Detect which cell encompasses the target text, then output its [X, Y] center coordinate. 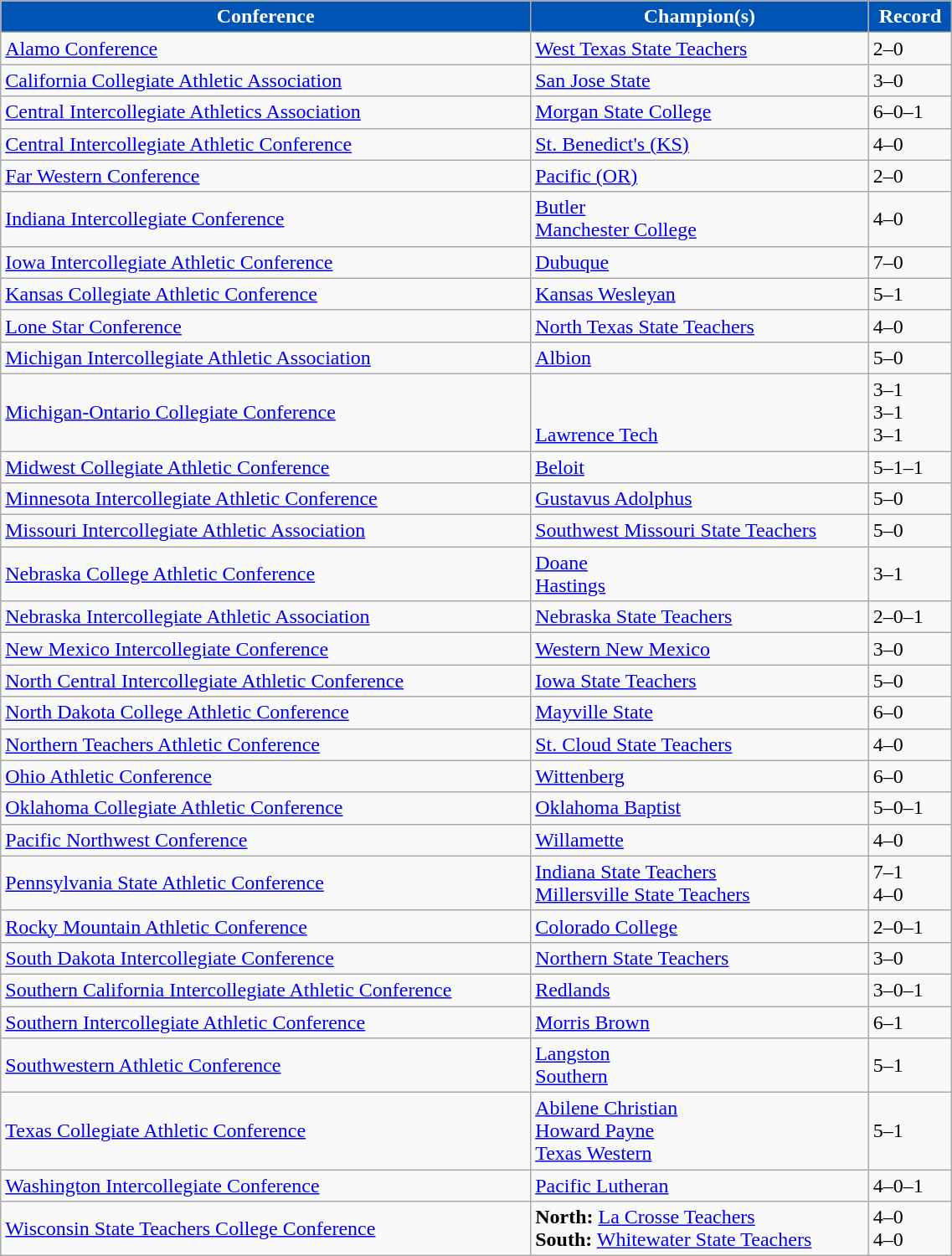
Rocky Mountain Athletic Conference [266, 926]
North Dakota College Athletic Conference [266, 713]
Pennsylvania State Athletic Conference [266, 883]
Ohio Athletic Conference [266, 776]
North Texas State Teachers [700, 326]
Central Intercollegiate Athletic Conference [266, 144]
St. Benedict's (KS) [700, 144]
Southwestern Athletic Conference [266, 1065]
Nebraska College Athletic Conference [266, 574]
Colorado College [700, 926]
3–13–13–1 [910, 412]
Record [910, 17]
4–04–0 [910, 1229]
Morgan State College [700, 112]
South Dakota Intercollegiate Conference [266, 958]
3–1 [910, 574]
Indiana State TeachersMillersville State Teachers [700, 883]
Redlands [700, 990]
West Texas State Teachers [700, 49]
7–0 [910, 262]
Missouri Intercollegiate Athletic Association [266, 531]
Washington Intercollegiate Conference [266, 1186]
Oklahoma Collegiate Athletic Conference [266, 808]
Southern California Intercollegiate Athletic Conference [266, 990]
Beloit [700, 466]
Mayville State [700, 713]
Midwest Collegiate Athletic Conference [266, 466]
Pacific Northwest Conference [266, 840]
Pacific (OR) [700, 176]
Lone Star Conference [266, 326]
4–0–1 [910, 1186]
Champion(s) [700, 17]
New Mexico Intercollegiate Conference [266, 649]
San Jose State [700, 80]
Michigan-Ontario Collegiate Conference [266, 412]
Morris Brown [700, 1022]
Iowa Intercollegiate Athletic Conference [266, 262]
Texas Collegiate Athletic Conference [266, 1131]
Lawrence Tech [700, 412]
Oklahoma Baptist [700, 808]
Albion [700, 358]
Northern Teachers Athletic Conference [266, 744]
Michigan Intercollegiate Athletic Association [266, 358]
Wittenberg [700, 776]
LangstonSouthern [700, 1065]
Wisconsin State Teachers College Conference [266, 1229]
Abilene ChristianHoward PayneTexas Western [700, 1131]
California Collegiate Athletic Association [266, 80]
Dubuque [700, 262]
Kansas Wesleyan [700, 294]
6–0–1 [910, 112]
Willamette [700, 840]
Southern Intercollegiate Athletic Conference [266, 1022]
5–1–1 [910, 466]
7–14–0 [910, 883]
Central Intercollegiate Athletics Association [266, 112]
Nebraska State Teachers [700, 617]
Iowa State Teachers [700, 681]
St. Cloud State Teachers [700, 744]
Far Western Conference [266, 176]
6–1 [910, 1022]
Western New Mexico [700, 649]
DoaneHastings [700, 574]
Minnesota Intercollegiate Athletic Conference [266, 499]
Nebraska Intercollegiate Athletic Association [266, 617]
North Central Intercollegiate Athletic Conference [266, 681]
Gustavus Adolphus [700, 499]
Southwest Missouri State Teachers [700, 531]
Conference [266, 17]
Pacific Lutheran [700, 1186]
Alamo Conference [266, 49]
Northern State Teachers [700, 958]
Indiana Intercollegiate Conference [266, 219]
5–0–1 [910, 808]
3–0–1 [910, 990]
Kansas Collegiate Athletic Conference [266, 294]
ButlerManchester College [700, 219]
North: La Crosse TeachersSouth: Whitewater State Teachers [700, 1229]
